Find where the given text appears and provide that cell's center as [x, y] coordinate. 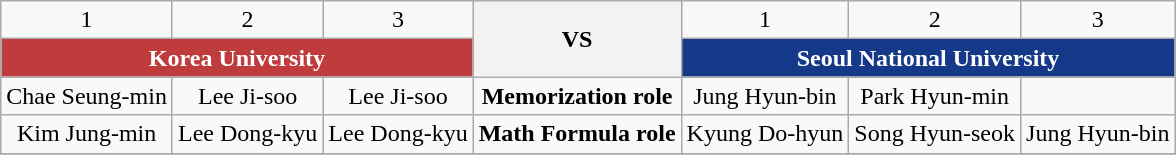
Memorization role [577, 96]
Kim Jung-min [87, 134]
Korea University [237, 58]
VS [577, 39]
Park Hyun-min [935, 96]
Song Hyun-seok [935, 134]
Math Formula role [577, 134]
Chae Seung-min [87, 96]
Kyung Do-hyun [765, 134]
Seoul National University [928, 58]
